Search for the cell housing the specified text and yield its (X, Y) center coordinate. 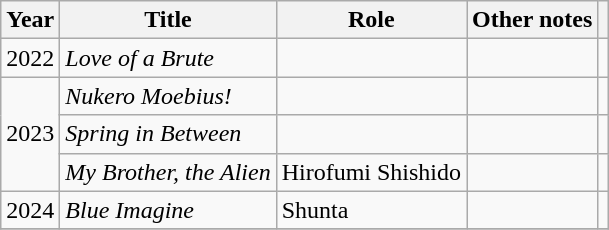
Nukero Moebius! (168, 96)
2023 (30, 134)
Title (168, 20)
My Brother, the Alien (168, 172)
Year (30, 20)
Hirofumi Shishido (371, 172)
Love of a Brute (168, 58)
Spring in Between (168, 134)
Blue Imagine (168, 210)
2024 (30, 210)
2022 (30, 58)
Role (371, 20)
Shunta (371, 210)
Other notes (532, 20)
